Locate the cell with the specified text and output its [x, y] center coordinate. 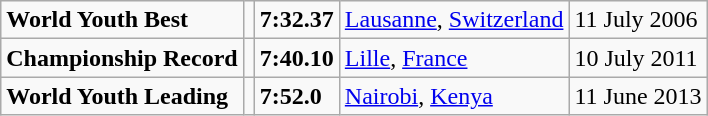
World Youth Leading [122, 96]
7:40.10 [296, 58]
Lille, France [454, 58]
10 July 2011 [638, 58]
7:32.37 [296, 20]
World Youth Best [122, 20]
Championship Record [122, 58]
Lausanne, Switzerland [454, 20]
11 July 2006 [638, 20]
Nairobi, Kenya [454, 96]
7:52.0 [296, 96]
11 June 2013 [638, 96]
